Detect which cell encompasses the target text, then output its [X, Y] center coordinate. 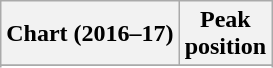
Chart (2016–17) [90, 34]
Peakposition [225, 34]
